Identify which cell holds the provided text, then report its [X, Y] central coordinate. 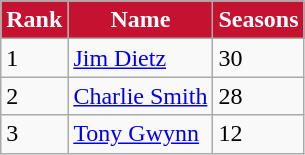
2 [34, 96]
12 [258, 134]
Charlie Smith [140, 96]
1 [34, 58]
Rank [34, 20]
30 [258, 58]
Name [140, 20]
28 [258, 96]
3 [34, 134]
Tony Gwynn [140, 134]
Seasons [258, 20]
Jim Dietz [140, 58]
